Identify which cell holds the provided text, then report its (X, Y) central coordinate. 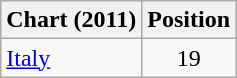
Italy (72, 58)
Chart (2011) (72, 20)
19 (189, 58)
Position (189, 20)
